Output the (x, y) coordinate of the center of the cell containing the given text.  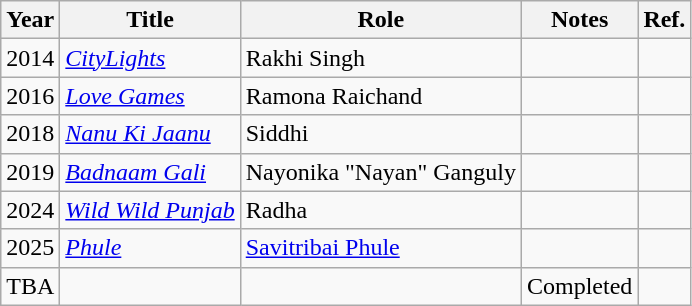
Ramona Raichand (380, 96)
TBA (30, 286)
Phule (150, 248)
Radha (380, 210)
CityLights (150, 58)
Year (30, 20)
Nanu Ki Jaanu (150, 134)
2018 (30, 134)
Savitribai Phule (380, 248)
Role (380, 20)
Rakhi Singh (380, 58)
Love Games (150, 96)
2019 (30, 172)
Completed (579, 286)
2024 (30, 210)
Badnaam Gali (150, 172)
Wild Wild Punjab (150, 210)
2016 (30, 96)
2014 (30, 58)
Title (150, 20)
Siddhi (380, 134)
2025 (30, 248)
Nayonika "Nayan" Ganguly (380, 172)
Notes (579, 20)
Ref. (664, 20)
